Find where the given text appears and provide that cell's center as [X, Y] coordinate. 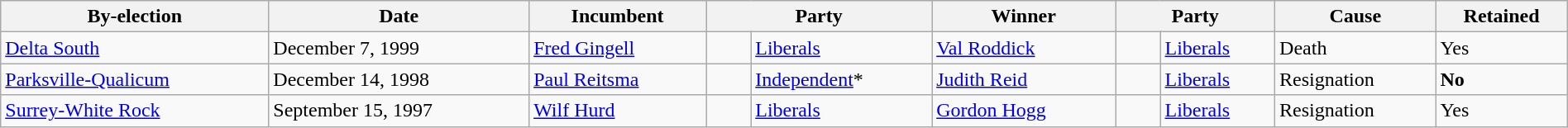
Cause [1355, 17]
Wilf Hurd [618, 111]
Judith Reid [1024, 79]
Death [1355, 48]
By-election [135, 17]
Date [399, 17]
Parksville-Qualicum [135, 79]
No [1502, 79]
December 7, 1999 [399, 48]
Delta South [135, 48]
December 14, 1998 [399, 79]
Gordon Hogg [1024, 111]
Val Roddick [1024, 48]
Incumbent [618, 17]
September 15, 1997 [399, 111]
Retained [1502, 17]
Fred Gingell [618, 48]
Winner [1024, 17]
Independent* [842, 79]
Surrey-White Rock [135, 111]
Paul Reitsma [618, 79]
